Detect which cell encompasses the target text, then output its (X, Y) center coordinate. 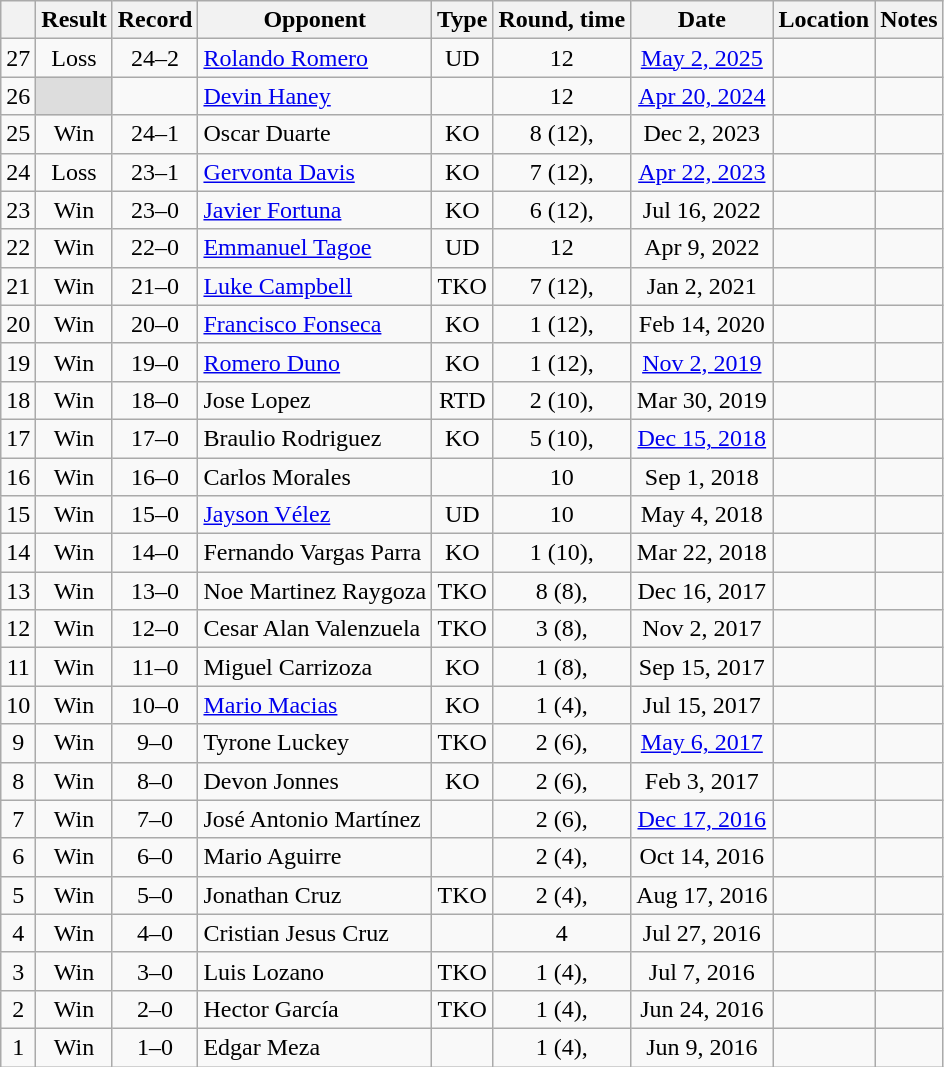
Rolando Romero (315, 58)
17 (18, 438)
3 (18, 971)
18 (18, 400)
3–0 (155, 971)
14–0 (155, 553)
27 (18, 58)
Miguel Carrizoza (315, 667)
Noe Martinez Raygoza (315, 591)
Francisco Fonseca (315, 324)
21–0 (155, 286)
Jul 15, 2017 (702, 705)
Record (155, 20)
Apr 20, 2024 (702, 96)
7 (18, 819)
24–1 (155, 134)
Feb 14, 2020 (702, 324)
13–0 (155, 591)
Jayson Vélez (315, 515)
8 (8), (562, 591)
Jul 7, 2016 (702, 971)
May 4, 2018 (702, 515)
23–0 (155, 210)
Fernando Vargas Parra (315, 553)
19–0 (155, 362)
Edgar Meza (315, 1047)
5 (10), (562, 438)
18–0 (155, 400)
Mar 30, 2019 (702, 400)
Sep 15, 2017 (702, 667)
11 (18, 667)
4–0 (155, 933)
Dec 15, 2018 (702, 438)
24 (18, 172)
Cristian Jesus Cruz (315, 933)
15–0 (155, 515)
14 (18, 553)
Cesar Alan Valenzuela (315, 629)
8 (18, 781)
23 (18, 210)
2–0 (155, 1009)
22–0 (155, 248)
23–1 (155, 172)
3 (8), (562, 629)
Round, time (562, 20)
Jun 24, 2016 (702, 1009)
Jan 2, 2021 (702, 286)
Nov 2, 2019 (702, 362)
2 (18, 1009)
Jose Lopez (315, 400)
Romero Duno (315, 362)
1 (10), (562, 553)
5 (18, 895)
Emmanuel Tagoe (315, 248)
Dec 2, 2023 (702, 134)
Sep 1, 2018 (702, 477)
5–0 (155, 895)
Apr 22, 2023 (702, 172)
6 (12), (562, 210)
Type (462, 20)
Braulio Rodriguez (315, 438)
Oscar Duarte (315, 134)
May 2, 2025 (702, 58)
Notes (909, 20)
21 (18, 286)
Tyrone Luckey (315, 743)
Nov 2, 2017 (702, 629)
Jul 27, 2016 (702, 933)
8 (12), (562, 134)
1 (18, 1047)
Carlos Morales (315, 477)
19 (18, 362)
May 6, 2017 (702, 743)
Aug 17, 2016 (702, 895)
20 (18, 324)
1 (8), (562, 667)
Devin Haney (315, 96)
Jun 9, 2016 (702, 1047)
15 (18, 515)
Location (824, 20)
25 (18, 134)
Mario Macias (315, 705)
José Antonio Martínez (315, 819)
11–0 (155, 667)
Devon Jonnes (315, 781)
2 (10), (562, 400)
Oct 14, 2016 (702, 857)
26 (18, 96)
9 (18, 743)
Opponent (315, 20)
Result (74, 20)
Jul 16, 2022 (702, 210)
22 (18, 248)
RTD (462, 400)
Javier Fortuna (315, 210)
Luke Campbell (315, 286)
13 (18, 591)
Dec 16, 2017 (702, 591)
6–0 (155, 857)
12–0 (155, 629)
24–2 (155, 58)
1–0 (155, 1047)
17–0 (155, 438)
16–0 (155, 477)
16 (18, 477)
Mario Aguirre (315, 857)
Mar 22, 2018 (702, 553)
20–0 (155, 324)
10–0 (155, 705)
Hector García (315, 1009)
Apr 9, 2022 (702, 248)
Dec 17, 2016 (702, 819)
Gervonta Davis (315, 172)
6 (18, 857)
8–0 (155, 781)
7–0 (155, 819)
Luis Lozano (315, 971)
9–0 (155, 743)
Date (702, 20)
Jonathan Cruz (315, 895)
Feb 3, 2017 (702, 781)
